For the text-containing cell, return its midpoint in (x, y) coordinate format. 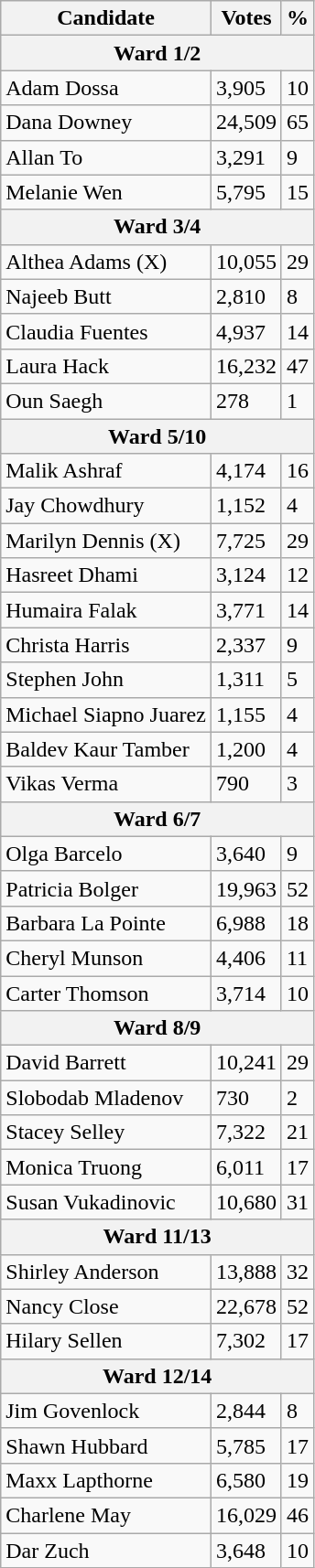
Dar Zuch (106, 1551)
Ward 1/2 (157, 53)
46 (297, 1515)
24,509 (245, 123)
3,648 (245, 1551)
7,322 (245, 1133)
10,241 (245, 1063)
Votes (245, 18)
Jay Chowdhury (106, 506)
4,406 (245, 958)
Olga Barcelo (106, 854)
Claudia Fuentes (106, 331)
31 (297, 1202)
Christa Harris (106, 645)
10,680 (245, 1202)
Vikas Verma (106, 784)
Stacey Selley (106, 1133)
Ward 5/10 (157, 436)
6,011 (245, 1167)
3,124 (245, 575)
1,200 (245, 749)
13,888 (245, 1272)
12 (297, 575)
Ward 8/9 (157, 1028)
Monica Truong (106, 1167)
Baldev Kaur Tamber (106, 749)
4,174 (245, 471)
Charlene May (106, 1515)
Stephen John (106, 680)
Hasreet Dhami (106, 575)
David Barrett (106, 1063)
16 (297, 471)
Marilyn Dennis (X) (106, 541)
2 (297, 1098)
3,771 (245, 610)
278 (245, 401)
16,029 (245, 1515)
Oun Saegh (106, 401)
19 (297, 1480)
2,844 (245, 1411)
6,580 (245, 1480)
Malik Ashraf (106, 471)
Barbara La Pointe (106, 923)
Shawn Hubbard (106, 1445)
% (297, 18)
3 (297, 784)
11 (297, 958)
Patricia Bolger (106, 888)
3,640 (245, 854)
Ward 3/4 (157, 227)
790 (245, 784)
15 (297, 192)
47 (297, 366)
Nancy Close (106, 1306)
Najeeb Butt (106, 296)
1,152 (245, 506)
5,795 (245, 192)
2,337 (245, 645)
Dana Downey (106, 123)
7,725 (245, 541)
Susan Vukadinovic (106, 1202)
Jim Govenlock (106, 1411)
65 (297, 123)
Ward 11/13 (157, 1237)
7,302 (245, 1341)
Adam Dossa (106, 88)
19,963 (245, 888)
Ward 12/14 (157, 1376)
3,291 (245, 157)
18 (297, 923)
Allan To (106, 157)
Carter Thomson (106, 993)
6,988 (245, 923)
Hilary Sellen (106, 1341)
1,311 (245, 680)
Althea Adams (X) (106, 262)
2,810 (245, 296)
1,155 (245, 714)
5 (297, 680)
3,714 (245, 993)
Humaira Falak (106, 610)
10,055 (245, 262)
Slobodab Mladenov (106, 1098)
1 (297, 401)
3,905 (245, 88)
Laura Hack (106, 366)
5,785 (245, 1445)
Michael Siapno Juarez (106, 714)
Shirley Anderson (106, 1272)
21 (297, 1133)
22,678 (245, 1306)
Melanie Wen (106, 192)
Maxx Lapthorne (106, 1480)
Cheryl Munson (106, 958)
730 (245, 1098)
4,937 (245, 331)
32 (297, 1272)
16,232 (245, 366)
Candidate (106, 18)
Ward 6/7 (157, 819)
